Return (X, Y) of the center of cell containing provided text 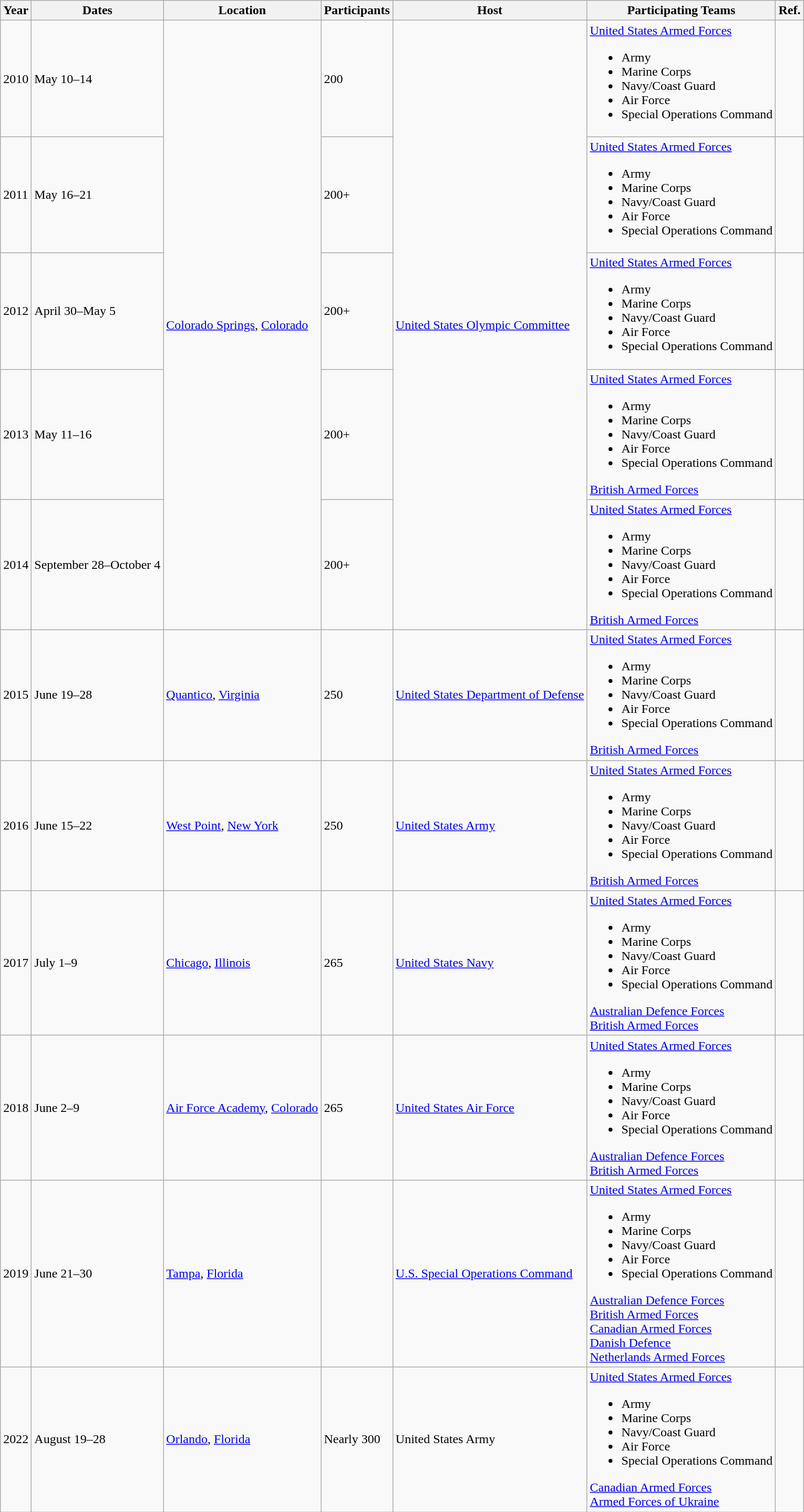
Tampa, Florida (242, 1273)
U.S. Special Operations Command (490, 1273)
2012 (16, 311)
United States Armed ForcesArmyMarine CorpsNavy/Coast GuardAir ForceSpecial Operations Command Canadian Armed Forces Armed Forces of Ukraine (681, 1439)
June 19–28 (98, 695)
Quantico, Virginia (242, 695)
2013 (16, 434)
Colorado Springs, Colorado (242, 325)
May 11–16 (98, 434)
July 1–9 (98, 963)
Orlando, Florida (242, 1439)
Location (242, 11)
May 10–14 (98, 79)
United States Navy (490, 963)
2011 (16, 195)
2010 (16, 79)
April 30–May 5 (98, 311)
2014 (16, 565)
May 16–21 (98, 195)
United States Olympic Committee (490, 325)
Nearly 300 (357, 1439)
August 19–28 (98, 1439)
2019 (16, 1273)
2017 (16, 963)
June 2–9 (98, 1107)
Host (490, 11)
September 28–October 4 (98, 565)
Air Force Academy, Colorado (242, 1107)
200 (357, 79)
June 21–30 (98, 1273)
June 15–22 (98, 825)
United States Air Force (490, 1107)
United States Department of Defense (490, 695)
Year (16, 11)
Ref. (789, 11)
2016 (16, 825)
2015 (16, 695)
2022 (16, 1439)
Chicago, Illinois (242, 963)
2018 (16, 1107)
West Point, New York (242, 825)
Participants (357, 11)
Dates (98, 11)
Participating Teams (681, 11)
